Search for the cell housing the specified text and yield its (x, y) center coordinate. 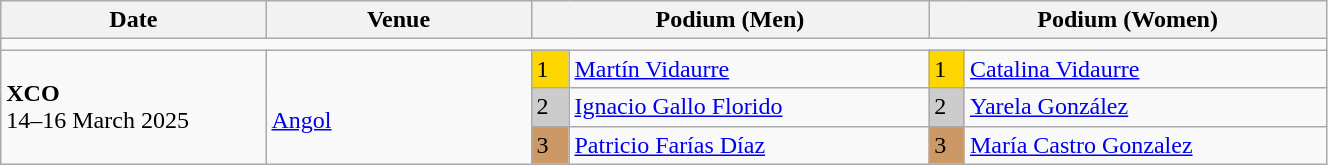
Patricio Farías Díaz (749, 145)
Podium (Men) (730, 20)
Martín Vidaurre (749, 69)
María Castro Gonzalez (1145, 145)
Angol (398, 107)
Venue (398, 20)
Ignacio Gallo Florido (749, 107)
XCO 14–16 March 2025 (134, 107)
Catalina Vidaurre (1145, 69)
Podium (Women) (1128, 20)
Date (134, 20)
Yarela González (1145, 107)
